Determine the [X, Y] coordinate at the center of the cell enclosing the given text.  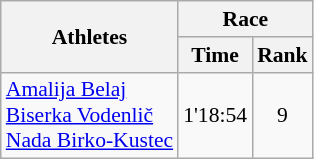
Time [215, 55]
Amalija BelajBiserka VodenličNada Birko-Kustec [90, 116]
1'18:54 [215, 116]
Athletes [90, 36]
9 [282, 116]
Rank [282, 55]
Race [246, 19]
